Return [X, Y] of the center of cell containing provided text 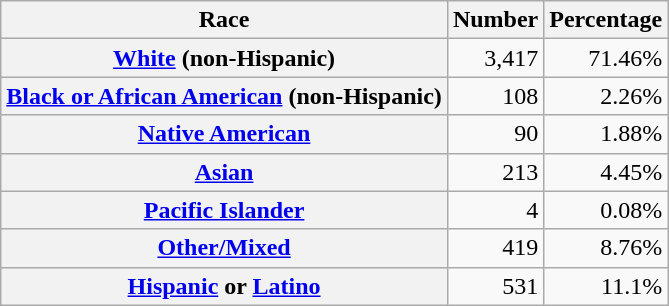
4 [495, 210]
2.26% [606, 96]
Race [224, 20]
108 [495, 96]
Native American [224, 134]
White (non-Hispanic) [224, 58]
419 [495, 248]
Number [495, 20]
531 [495, 286]
Asian [224, 172]
90 [495, 134]
1.88% [606, 134]
Percentage [606, 20]
3,417 [495, 58]
Pacific Islander [224, 210]
213 [495, 172]
8.76% [606, 248]
71.46% [606, 58]
Black or African American (non-Hispanic) [224, 96]
Other/Mixed [224, 248]
4.45% [606, 172]
0.08% [606, 210]
11.1% [606, 286]
Hispanic or Latino [224, 286]
